Pinpoint the cell where the given text exists, returning its (x, y) midpoint coordinate. 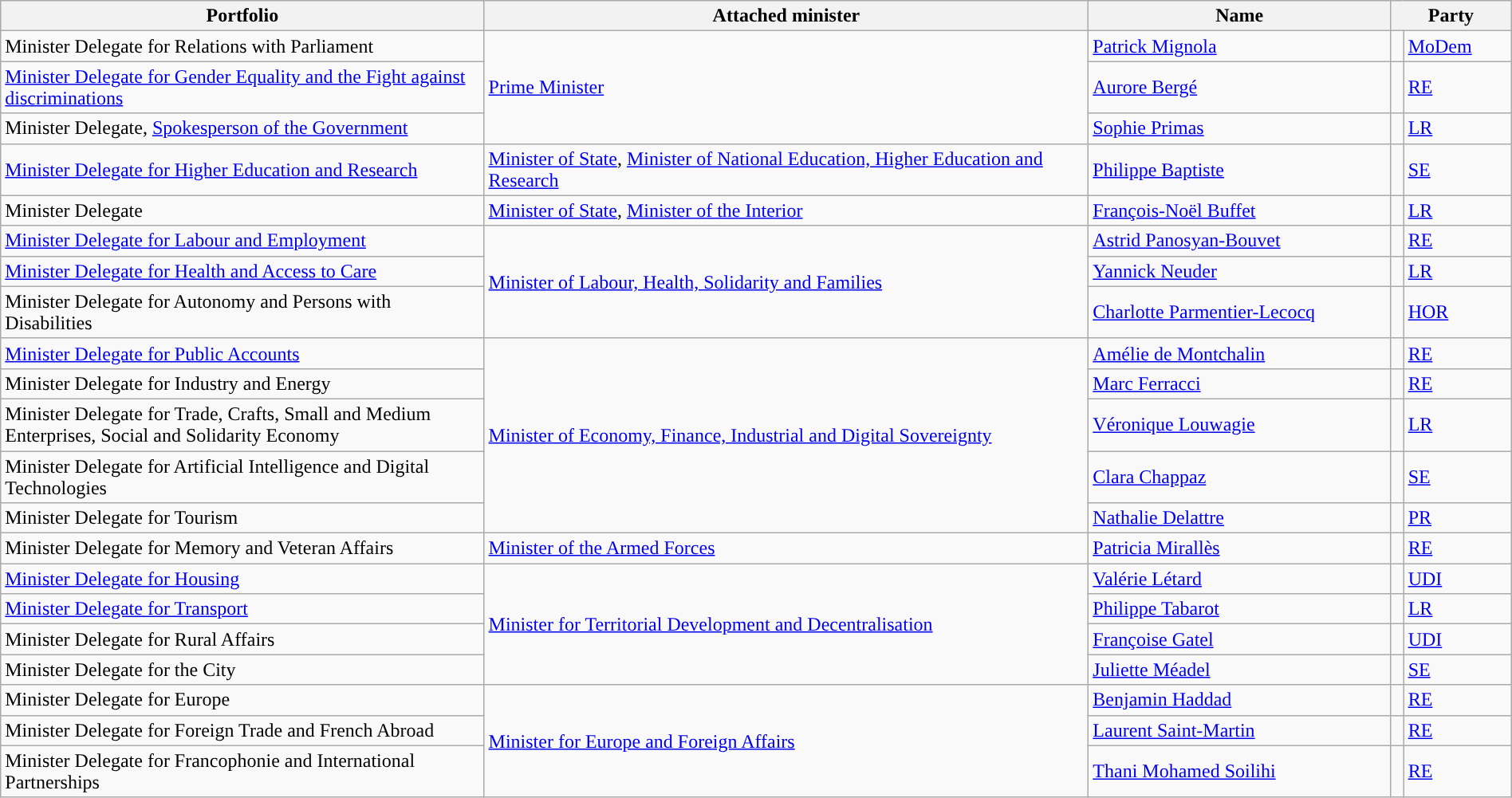
Minister Delegate for Public Accounts (242, 353)
Thani Mohamed Soilihi (1239, 772)
Sophie Primas (1239, 128)
Minister Delegate for Autonomy and Persons with Disabilities (242, 313)
François-Noël Buffet (1239, 210)
Philippe Baptiste (1239, 169)
Minister Delegate for Europe (242, 700)
Minister Delegate for Housing (242, 579)
Astrid Panosyan-Bouvet (1239, 241)
Philippe Tabarot (1239, 609)
Minister Delegate for Trade, Crafts, Small and Medium Enterprises, Social and Solidarity Economy (242, 424)
Minister Delegate for Artificial Intelligence and Digital Technologies (242, 477)
Minister for Europe and Foreign Affairs (786, 741)
Patricia Mirallès (1239, 548)
MoDem (1458, 46)
Minister Delegate for Relations with Parliament (242, 46)
Minister Delegate (242, 210)
Minister Delegate for Higher Education and Research (242, 169)
Aurore Bergé (1239, 88)
Charlotte Parmentier-Lecocq (1239, 313)
Minister Delegate for Gender Equality and the Fight against discriminations (242, 88)
Minister of the Armed Forces (786, 548)
Valérie Létard (1239, 579)
Minister of State, Minister of National Education, Higher Education and Research (786, 169)
Minister of Economy, Finance, Industrial and Digital Sovereignty (786, 435)
Prime Minister (786, 88)
Françoise Gatel (1239, 639)
Benjamin Haddad (1239, 700)
Minister Delegate for Memory and Veteran Affairs (242, 548)
Portfolio (242, 16)
Marc Ferracci (1239, 383)
HOR (1458, 313)
Minister Delegate for Health and Access to Care (242, 271)
Minister for Territorial Development and Decentralisation (786, 624)
Juliette Méadel (1239, 670)
Minister Delegate, Spokesperson of the Government (242, 128)
Minister Delegate for Industry and Energy (242, 383)
Minister Delegate for Rural Affairs (242, 639)
Yannick Neuder (1239, 271)
Minister Delegate for Foreign Trade and French Abroad (242, 730)
Amélie de Montchalin (1239, 353)
Minister Delegate for Labour and Employment (242, 241)
Nathalie Delattre (1239, 518)
Minister Delegate for Tourism (242, 518)
Laurent Saint-Martin (1239, 730)
Minister of State, Minister of the Interior (786, 210)
Clara Chappaz (1239, 477)
Party (1451, 16)
PR (1458, 518)
Name (1239, 16)
Patrick Mignola (1239, 46)
Minister Delegate for Francophonie and International Partnerships (242, 772)
Minister of Labour, Health, Solidarity and Families (786, 282)
Véronique Louwagie (1239, 424)
Minister Delegate for Transport (242, 609)
Minister Delegate for the City (242, 670)
Attached minister (786, 16)
